Extract the (x, y) coordinate from the center of the cell holding the provided text.  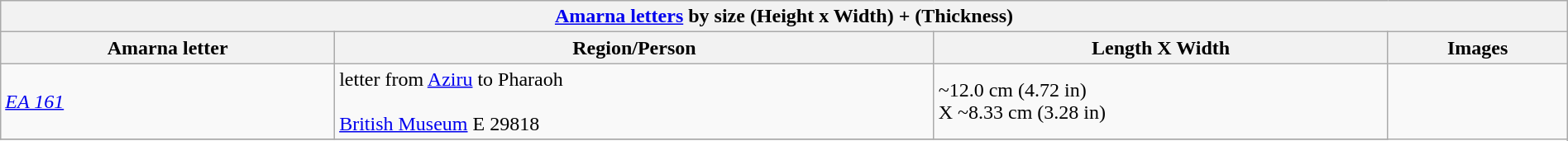
Region/Person (635, 48)
Amarna letter (168, 48)
~12.0 cm (4.72 in) X ~8.33 cm (3.28 in) (1161, 101)
Amarna letters by size (Height x Width) + (Thickness) (784, 16)
Images (1477, 48)
EA 161 (168, 101)
letter from Aziru to Pharaoh British Museum E 29818 (635, 101)
Length X Width (1161, 48)
